Scan for the cell matching the given text and deliver its (x, y) coordinate at center. 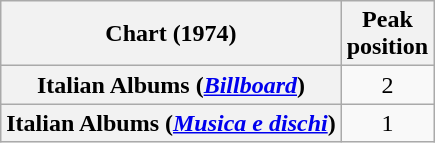
2 (387, 85)
Chart (1974) (171, 34)
Peakposition (387, 34)
Italian Albums (Musica e dischi) (171, 123)
1 (387, 123)
Italian Albums (Billboard) (171, 85)
